Pinpoint the cell where the given text exists, returning its (x, y) midpoint coordinate. 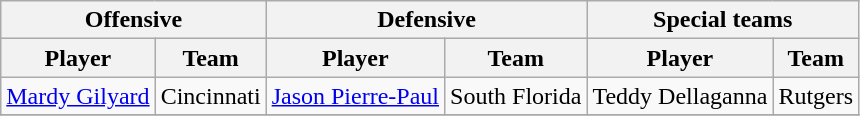
Special teams (723, 20)
Mardy Gilyard (78, 96)
South Florida (516, 96)
Offensive (134, 20)
Teddy Dellaganna (680, 96)
Defensive (426, 20)
Jason Pierre-Paul (355, 96)
Rutgers (816, 96)
Cincinnati (210, 96)
